Search for the cell housing the specified text and yield its [X, Y] center coordinate. 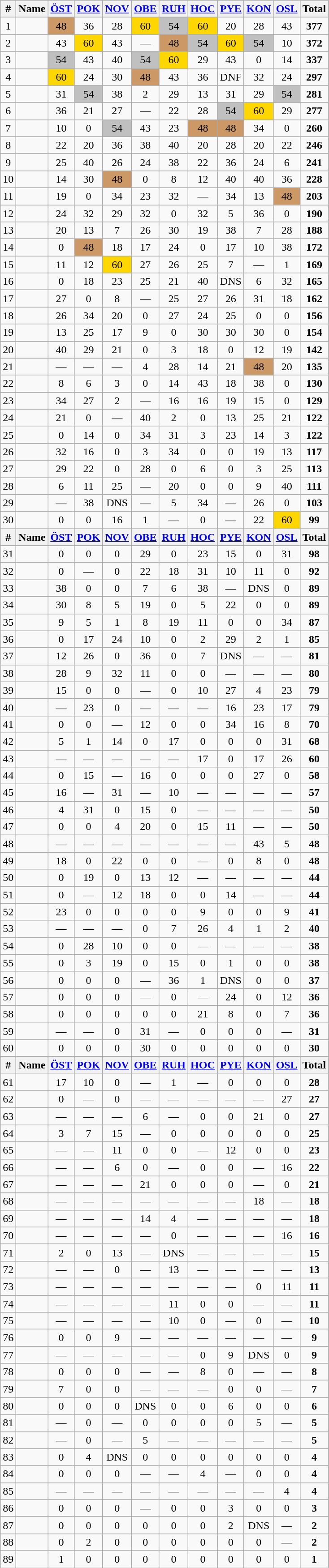
39 [8, 690]
99 [314, 520]
42 [8, 741]
55 [8, 963]
51 [8, 895]
172 [314, 248]
241 [314, 162]
377 [314, 26]
103 [314, 503]
169 [314, 265]
59 [8, 1031]
73 [8, 1286]
162 [314, 299]
47 [8, 827]
63 [8, 1116]
129 [314, 401]
117 [314, 452]
188 [314, 231]
46 [8, 810]
203 [314, 196]
76 [8, 1338]
98 [314, 554]
64 [8, 1133]
277 [314, 111]
92 [314, 571]
69 [8, 1218]
45 [8, 793]
33 [8, 588]
82 [8, 1440]
65 [8, 1150]
61 [8, 1082]
154 [314, 333]
66 [8, 1167]
86 [8, 1508]
53 [8, 929]
75 [8, 1321]
56 [8, 980]
71 [8, 1252]
130 [314, 384]
88 [8, 1542]
165 [314, 282]
77 [8, 1355]
67 [8, 1184]
111 [314, 486]
337 [314, 60]
113 [314, 469]
372 [314, 43]
142 [314, 350]
35 [8, 622]
135 [314, 367]
246 [314, 145]
83 [8, 1457]
156 [314, 316]
72 [8, 1269]
190 [314, 214]
62 [8, 1099]
DNF [230, 77]
49 [8, 861]
260 [314, 128]
297 [314, 77]
228 [314, 179]
78 [8, 1372]
74 [8, 1304]
84 [8, 1474]
52 [8, 912]
281 [314, 94]
